Return (X, Y) of the center of cell containing provided text 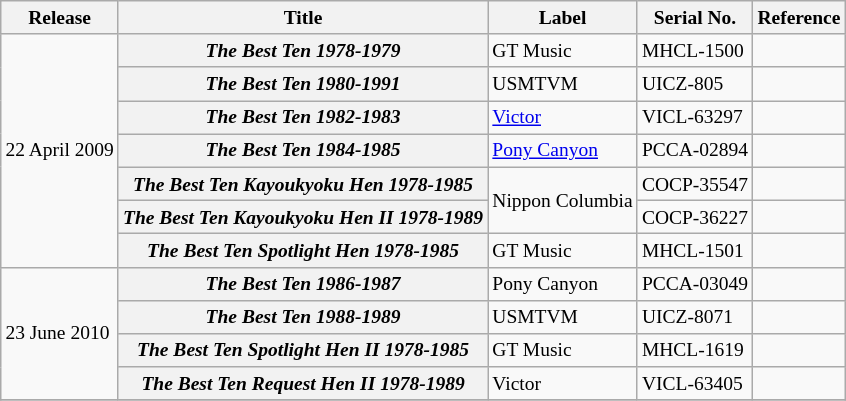
The Best Ten 1984-1985 (302, 150)
Release (60, 18)
The Best Ten 1986-1987 (302, 284)
22 April 2009 (60, 150)
PCCA-03049 (694, 284)
The Best Ten 1980-1991 (302, 84)
The Best Ten Kayoukyoku Hen 1978-1985 (302, 184)
UICZ-8071 (694, 316)
Serial No. (694, 18)
MHCL-1619 (694, 350)
VICL-63405 (694, 384)
PCCA-02894 (694, 150)
The Best Ten Kayoukyoku Hen II 1978-1989 (302, 216)
Label (563, 18)
COCP-36227 (694, 216)
The Best Ten 1982-1983 (302, 118)
The Best Ten Request Hen II 1978-1989 (302, 384)
UICZ-805 (694, 84)
VICL-63297 (694, 118)
23 June 2010 (60, 334)
MHCL-1500 (694, 50)
Nippon Columbia (563, 200)
Reference (799, 18)
COCP-35547 (694, 184)
Title (302, 18)
The Best Ten 1978-1979 (302, 50)
The Best Ten 1988-1989 (302, 316)
MHCL-1501 (694, 250)
The Best Ten Spotlight Hen 1978-1985 (302, 250)
The Best Ten Spotlight Hen II 1978-1985 (302, 350)
